For the text-containing cell, return its midpoint in [x, y] coordinate format. 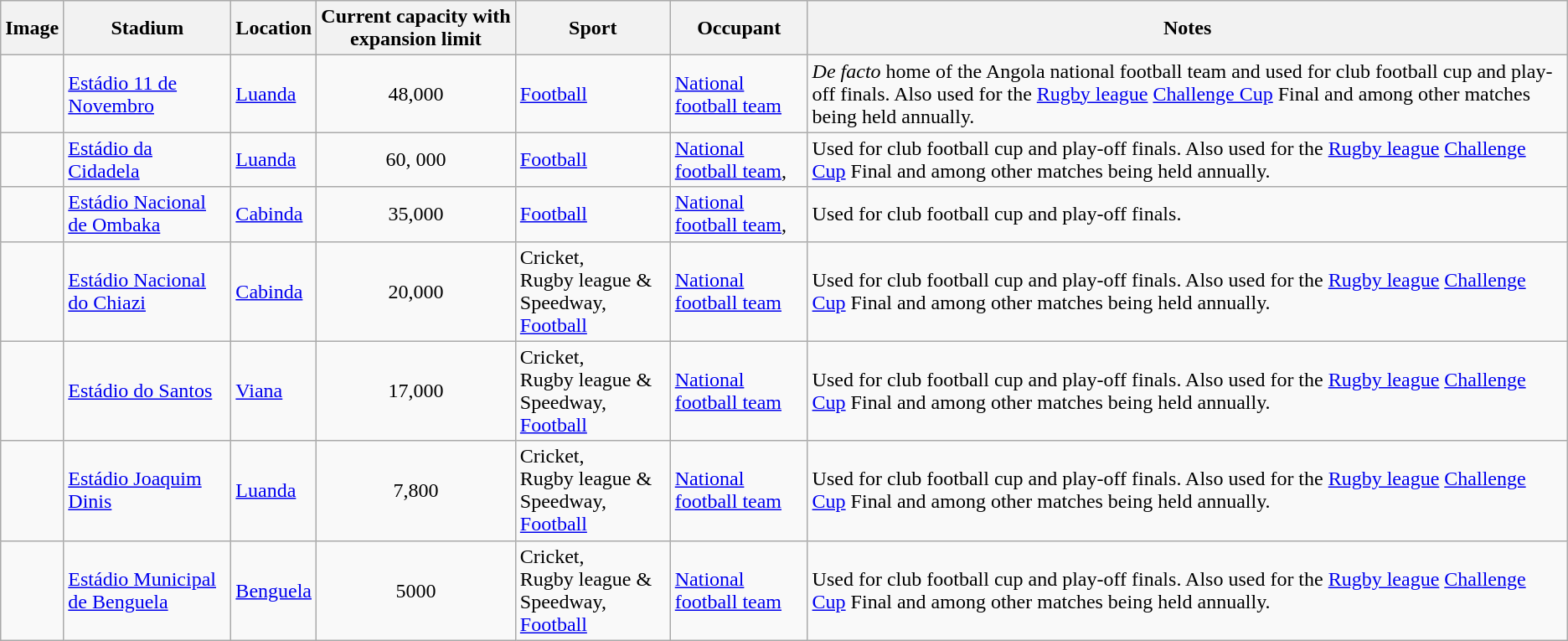
35,000 [416, 215]
Current capacity with expansion limit [416, 28]
Estádio Nacional de Ombaka [147, 215]
Viana [274, 390]
Occupant [739, 28]
Estádio do Santos [147, 390]
48,000 [416, 94]
Sport [593, 28]
Estádio Municipal de Benguela [147, 590]
Benguela [274, 590]
60, 000 [416, 159]
Estádio da Cidadela [147, 159]
7,800 [416, 491]
Estádio Nacional do Chiazi [147, 292]
Notes [1188, 28]
Used for club football cup and play-off finals. [1188, 215]
17,000 [416, 390]
20,000 [416, 292]
Location [274, 28]
5000 [416, 590]
Estádio 11 de Novembro [147, 94]
Estádio Joaquim Dinis [147, 491]
Stadium [147, 28]
Image [32, 28]
